Pinpoint the cell where the given text exists, returning its [x, y] midpoint coordinate. 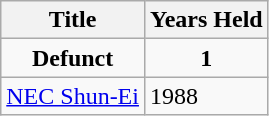
Title [73, 20]
NEC Shun-Ei [73, 96]
1988 [206, 96]
Defunct [73, 58]
1 [206, 58]
Years Held [206, 20]
